Output the (X, Y) coordinate of the center of the cell containing the given text.  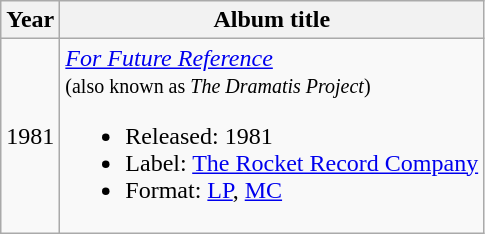
1981 (30, 136)
Year (30, 20)
Album title (272, 20)
For Future Reference(also known as The Dramatis Project)Released: 1981Label: The Rocket Record CompanyFormat: LP, MC (272, 136)
